For the text-containing cell, return its midpoint in (X, Y) coordinate format. 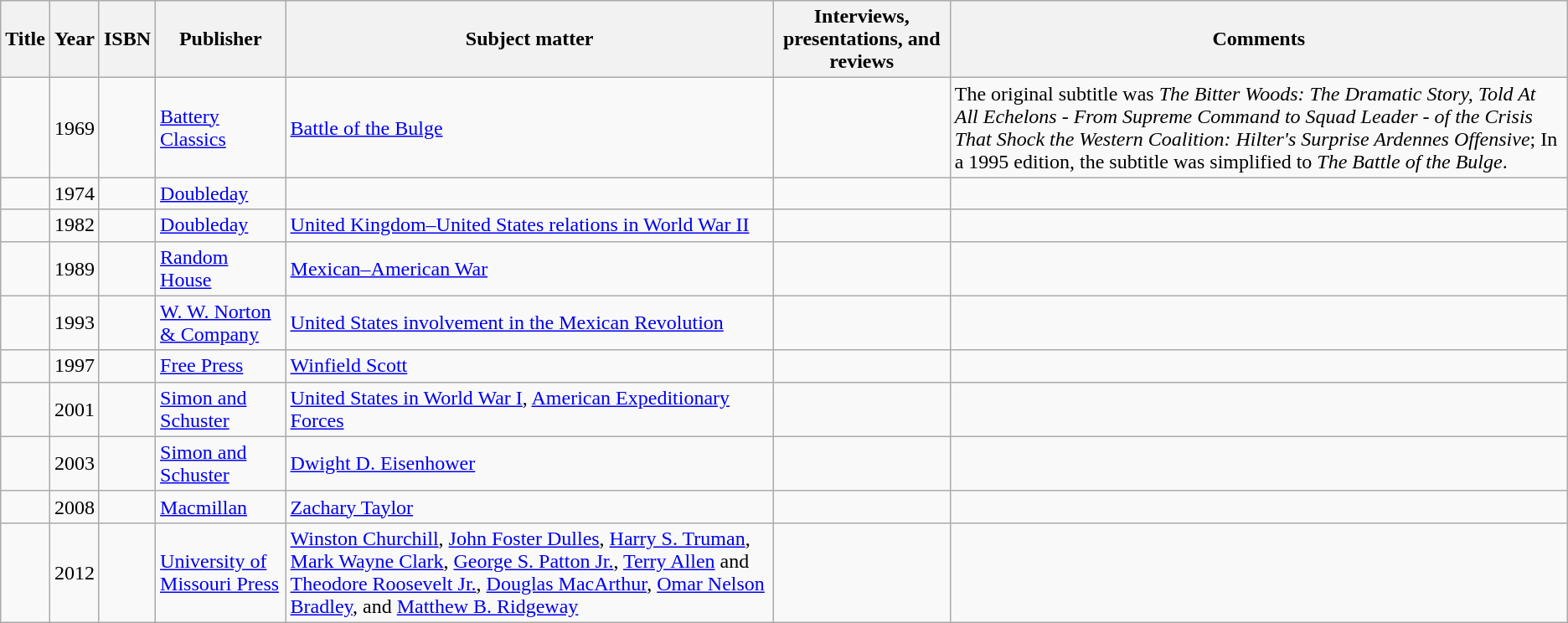
W. W. Norton & Company (221, 323)
1969 (74, 127)
University of Missouri Press (221, 573)
1982 (74, 225)
2001 (74, 409)
United States involvement in the Mexican Revolution (529, 323)
Mexican–American War (529, 268)
ISBN (127, 39)
United Kingdom–United States relations in World War II (529, 225)
Battery Classics (221, 127)
2003 (74, 464)
United States in World War I, American Expeditionary Forces (529, 409)
Year (74, 39)
Free Press (221, 366)
Random House (221, 268)
Title (25, 39)
Comments (1258, 39)
Publisher (221, 39)
Macmillan (221, 507)
Subject matter (529, 39)
Dwight D. Eisenhower (529, 464)
1993 (74, 323)
Winfield Scott (529, 366)
2008 (74, 507)
1974 (74, 193)
Interviews, presentations, and reviews (861, 39)
Battle of the Bulge (529, 127)
1989 (74, 268)
2012 (74, 573)
Zachary Taylor (529, 507)
1997 (74, 366)
